Locate the cell with the specified text and output its (x, y) center coordinate. 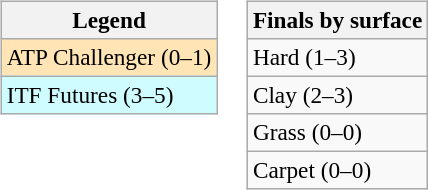
ATP Challenger (0–1) (108, 57)
Finals by surface (337, 20)
Clay (2–3) (337, 95)
Hard (1–3) (337, 57)
Grass (0–0) (337, 133)
ITF Futures (3–5) (108, 95)
Carpet (0–0) (337, 171)
Legend (108, 20)
